From the cell containing the given text, extract its center point as [x, y] coordinate. 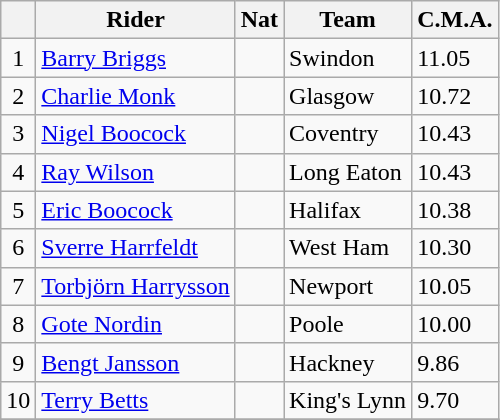
Swindon [348, 58]
10.30 [455, 248]
Hackney [348, 362]
Halifax [348, 210]
Torbjörn Harrysson [136, 286]
9.70 [455, 400]
7 [18, 286]
3 [18, 134]
4 [18, 172]
2 [18, 96]
10.00 [455, 324]
C.M.A. [455, 20]
6 [18, 248]
10.72 [455, 96]
Charlie Monk [136, 96]
Barry Briggs [136, 58]
1 [18, 58]
9.86 [455, 362]
Nigel Boocock [136, 134]
Gote Nordin [136, 324]
9 [18, 362]
West Ham [348, 248]
Nat [259, 20]
Team [348, 20]
10.05 [455, 286]
Eric Boocock [136, 210]
8 [18, 324]
Rider [136, 20]
10 [18, 400]
11.05 [455, 58]
Glasgow [348, 96]
Sverre Harrfeldt [136, 248]
King's Lynn [348, 400]
Poole [348, 324]
Coventry [348, 134]
Long Eaton [348, 172]
10.38 [455, 210]
Bengt Jansson [136, 362]
Newport [348, 286]
Ray Wilson [136, 172]
Terry Betts [136, 400]
5 [18, 210]
